Locate the cell with the specified text and output its [X, Y] center coordinate. 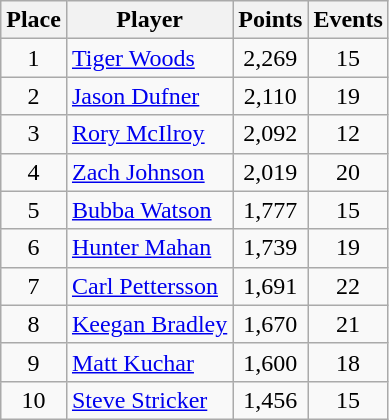
Steve Stricker [149, 400]
1,777 [270, 210]
Zach Johnson [149, 172]
22 [348, 286]
Jason Dufner [149, 96]
2,019 [270, 172]
10 [34, 400]
Events [348, 20]
1,456 [270, 400]
2 [34, 96]
1,691 [270, 286]
7 [34, 286]
9 [34, 362]
8 [34, 324]
1 [34, 58]
Tiger Woods [149, 58]
4 [34, 172]
1,600 [270, 362]
Hunter Mahan [149, 248]
2,110 [270, 96]
Carl Pettersson [149, 286]
3 [34, 134]
Points [270, 20]
6 [34, 248]
1,739 [270, 248]
18 [348, 362]
2,092 [270, 134]
20 [348, 172]
Keegan Bradley [149, 324]
Player [149, 20]
2,269 [270, 58]
Place [34, 20]
Matt Kuchar [149, 362]
12 [348, 134]
Bubba Watson [149, 210]
1,670 [270, 324]
21 [348, 324]
5 [34, 210]
Rory McIlroy [149, 134]
